Find where the given text appears and provide that cell's center as (X, Y) coordinate. 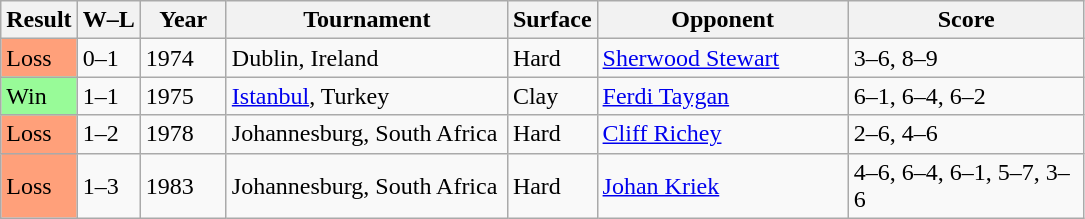
Win (39, 96)
0–1 (108, 58)
Score (966, 20)
1975 (183, 96)
Result (39, 20)
Tournament (366, 20)
1–3 (108, 186)
1983 (183, 186)
Sherwood Stewart (722, 58)
3–6, 8–9 (966, 58)
Year (183, 20)
2–6, 4–6 (966, 134)
Opponent (722, 20)
Johan Kriek (722, 186)
1978 (183, 134)
Istanbul, Turkey (366, 96)
Cliff Richey (722, 134)
6–1, 6–4, 6–2 (966, 96)
1–2 (108, 134)
Ferdi Taygan (722, 96)
Dublin, Ireland (366, 58)
1–1 (108, 96)
Surface (552, 20)
4–6, 6–4, 6–1, 5–7, 3–6 (966, 186)
1974 (183, 58)
Clay (552, 96)
W–L (108, 20)
